Search for the cell housing the specified text and yield its (x, y) center coordinate. 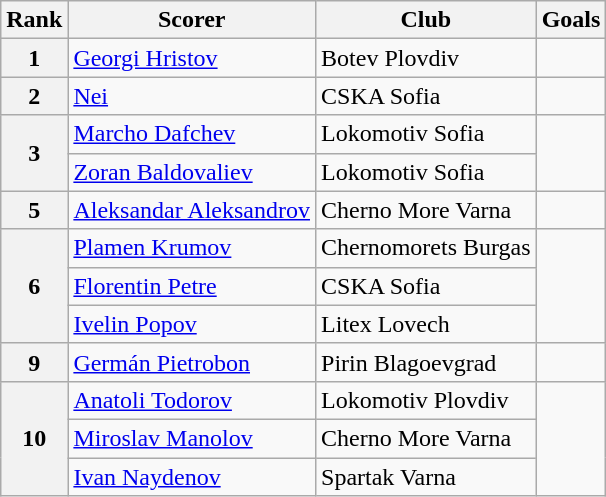
Zoran Baldovaliev (192, 172)
Aleksandar Aleksandrov (192, 210)
1 (34, 58)
Litex Lovech (426, 324)
Germán Pietrobon (192, 362)
Spartak Varna (426, 477)
Pirin Blagoevgrad (426, 362)
Miroslav Manolov (192, 438)
3 (34, 153)
Scorer (192, 20)
Lokomotiv Plovdiv (426, 400)
Anatoli Todorov (192, 400)
Goals (571, 20)
Georgi Hristov (192, 58)
Chernomorets Burgas (426, 248)
Plamen Krumov (192, 248)
2 (34, 96)
Nei (192, 96)
9 (34, 362)
Florentin Petre (192, 286)
5 (34, 210)
Club (426, 20)
Ivelin Popov (192, 324)
10 (34, 438)
6 (34, 286)
Ivan Naydenov (192, 477)
Marcho Dafchev (192, 134)
Botev Plovdiv (426, 58)
Rank (34, 20)
